Return [x, y] of the center of cell containing provided text 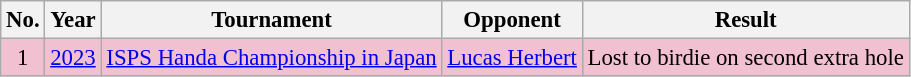
2023 [73, 58]
Tournament [272, 20]
Opponent [512, 20]
1 [23, 58]
Lost to birdie on second extra hole [746, 58]
Lucas Herbert [512, 58]
Year [73, 20]
No. [23, 20]
ISPS Handa Championship in Japan [272, 58]
Result [746, 20]
